Determine the (x, y) coordinate at the center of the cell enclosing the given text.  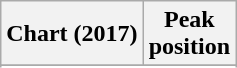
Peak position (189, 34)
Chart (2017) (72, 34)
